Return [X, Y] of the center of cell containing provided text 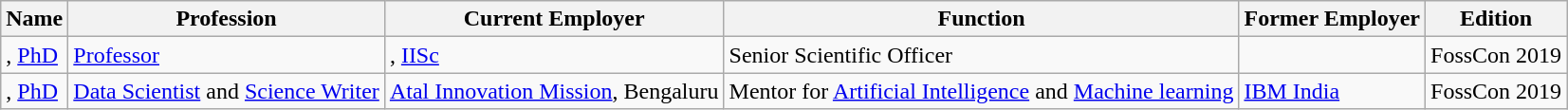
, IISc [554, 55]
Atal Innovation Mission, Bengaluru [554, 91]
Senior Scientific Officer [981, 55]
Current Employer [554, 19]
Professor [227, 55]
Data Scientist and Science Writer [227, 91]
Mentor for Artificial Intelligence and Machine learning [981, 91]
Profession [227, 19]
Name [34, 19]
Function [981, 19]
IBM India [1332, 91]
Former Employer [1332, 19]
Edition [1497, 19]
